Identify which cell holds the provided text, then report its (X, Y) central coordinate. 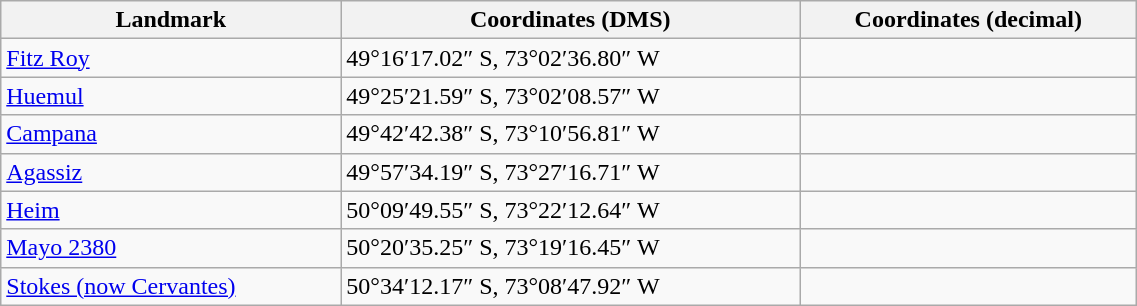
Agassiz (171, 172)
Fitz Roy (171, 58)
49°16′17.02″ S, 73°02′36.80″ W (570, 58)
Stokes (now Cervantes) (171, 286)
Campana (171, 134)
50°34′12.17″ S, 73°08′47.92″ W (570, 286)
49°57′34.19″ S, 73°27′16.71″ W (570, 172)
49°25′21.59″ S, 73°02′08.57″ W (570, 96)
Heim (171, 210)
50°09′49.55″ S, 73°22′12.64″ W (570, 210)
Coordinates (decimal) (968, 20)
Landmark (171, 20)
Huemul (171, 96)
49°42′42.38″ S, 73°10′56.81″ W (570, 134)
Mayo 2380 (171, 248)
50°20′35.25″ S, 73°19′16.45″ W (570, 248)
Coordinates (DMS) (570, 20)
